Detect which cell encompasses the target text, then output its [x, y] center coordinate. 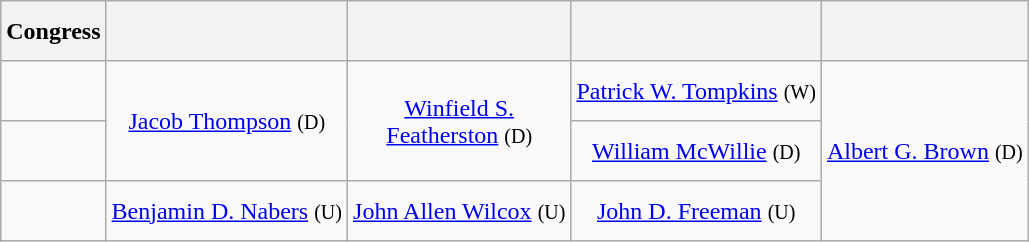
Benjamin D. Nabers (U) [226, 211]
John Allen Wilcox (U) [460, 211]
William McWillie (D) [696, 151]
Patrick W. Tompkins (W) [696, 91]
John D. Freeman (U) [696, 211]
Congress [54, 31]
Winfield S.Featherston (D) [460, 121]
Albert G. Brown (D) [924, 151]
Jacob Thompson (D) [226, 121]
